Detect which cell encompasses the target text, then output its (X, Y) center coordinate. 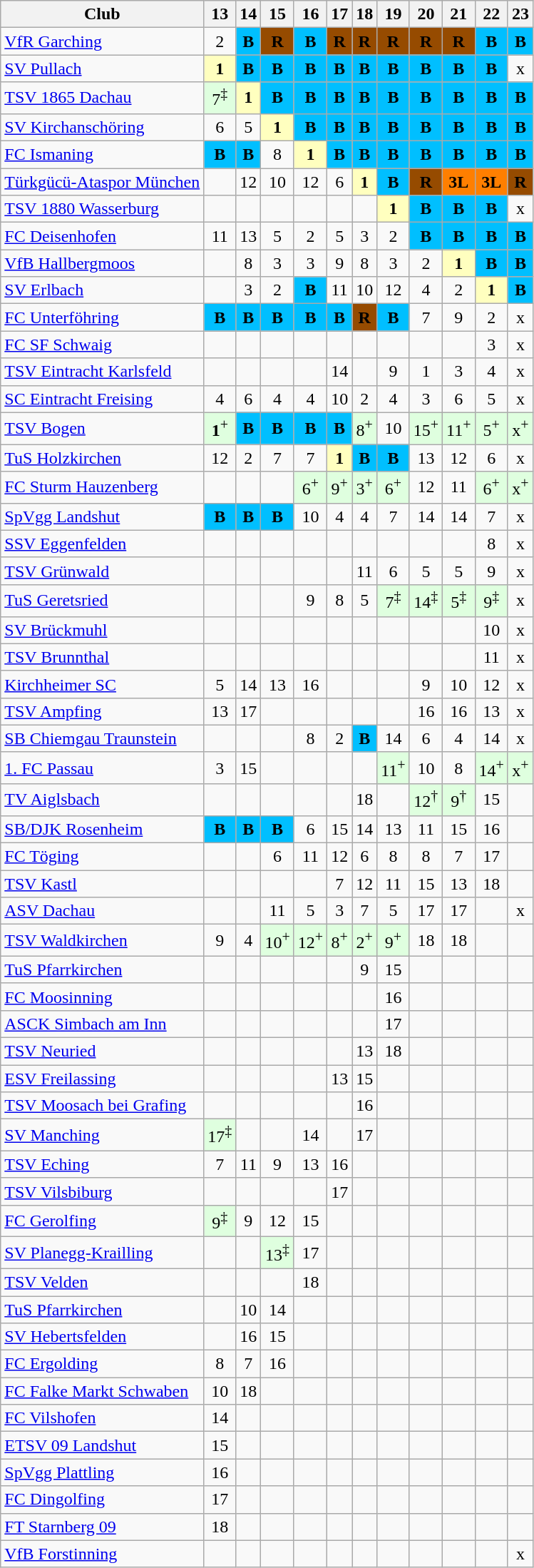
SB/DJK Rosenheim (103, 830)
SV Hebertsfelden (103, 1337)
20 (426, 14)
FC Töging (103, 857)
5‡ (459, 601)
SV Kirchanschöring (103, 127)
22 (491, 14)
TSV Brunnthal (103, 657)
SV Planegg-Krailling (103, 1253)
TSV Moosach bei Grafing (103, 1106)
FC Dingolfing (103, 1500)
ASCK Simbach am Inn (103, 1024)
TSV Grünwald (103, 571)
SV Manching (103, 1136)
1+ (220, 428)
14+ (491, 768)
2+ (365, 940)
TV Aiglsbach (103, 800)
TSV Neuried (103, 1052)
FC Moosinning (103, 997)
TSV Eintracht Karlsfeld (103, 372)
17‡ (220, 1136)
12† (426, 800)
VfR Garching (103, 41)
TuS Geretsried (103, 601)
10+ (277, 940)
14‡ (426, 601)
ETSV 09 Landshut (103, 1445)
12+ (310, 940)
1. FC Passau (103, 768)
SV Pullach (103, 68)
TSV Kastl (103, 884)
TSV 1865 Dachau (103, 98)
TSV Eching (103, 1164)
FC SF Schwaig (103, 345)
SSV Eggenfelden (103, 544)
FC Unterföhring (103, 317)
3+ (365, 488)
5+ (491, 428)
19 (394, 14)
TSV Velden (103, 1282)
FC Gerolfing (103, 1221)
Kirchheimer SC (103, 684)
FC Sturm Hauzenberg (103, 488)
Club (103, 14)
ESV Freilassing (103, 1079)
15+ (426, 428)
VfB Hallbergmoos (103, 263)
ASV Dachau (103, 911)
VfB Forstinning (103, 1554)
FC Ismaning (103, 155)
FC Ergolding (103, 1364)
13‡ (277, 1253)
SV Erlbach (103, 290)
FC Falke Markt Schwaben (103, 1391)
TSV Ampfing (103, 711)
Türkgücü-Ataspor München (103, 182)
FT Starnberg 09 (103, 1527)
TuS Holzkirchen (103, 458)
TSV Bogen (103, 428)
TSV Waldkirchen (103, 940)
SC Eintracht Freising (103, 399)
TSV 1880 Wasserburg (103, 209)
SpVgg Landshut (103, 516)
SV Brückmuhl (103, 630)
SB Chiemgau Traunstein (103, 738)
9† (459, 800)
21 (459, 14)
SpVgg Plattling (103, 1472)
TSV Vilsbiburg (103, 1191)
FC Vilshofen (103, 1418)
FC Deisenhofen (103, 236)
23 (520, 14)
